Pinpoint the cell where the given text exists, returning its [x, y] midpoint coordinate. 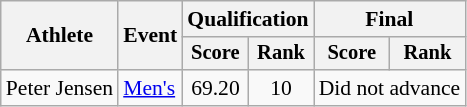
10 [282, 88]
Men's [150, 88]
Final [390, 19]
Peter Jensen [60, 88]
Did not advance [390, 88]
Event [150, 36]
Qualification [248, 19]
69.20 [215, 88]
Athlete [60, 36]
